Scan for the cell matching the given text and deliver its (x, y) coordinate at center. 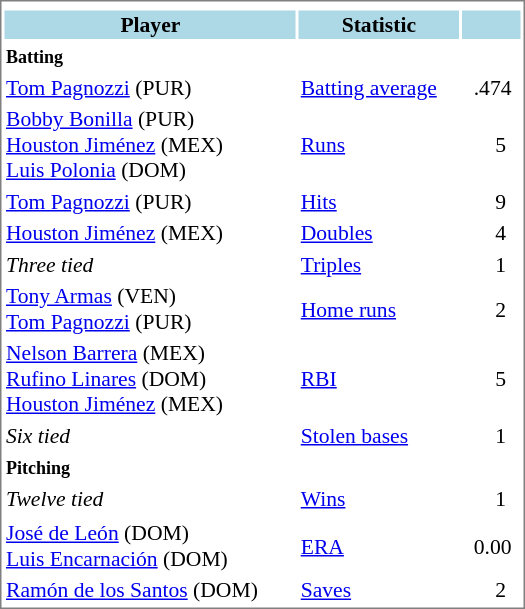
Pitching (150, 467)
Triples (378, 264)
Three tied (150, 264)
Wins (378, 498)
Batting (150, 56)
Bobby Bonilla (PUR)Houston Jiménez (MEX)Luis Polonia (DOM) (150, 145)
Batting average (378, 88)
Houston Jiménez (MEX) (150, 233)
4 (490, 233)
Six tied (150, 436)
Doubles (378, 233)
Tony Armas (VEN)Tom Pagnozzi (PUR) (150, 309)
Home runs (378, 309)
9 (490, 202)
Statistic (378, 24)
Hits (378, 202)
José de León (DOM)Luis Encarnación (DOM) (150, 546)
Twelve tied (150, 498)
Saves (378, 590)
Ramón de los Santos (DOM) (150, 590)
Runs (378, 145)
0.00 (490, 546)
.474 (490, 88)
RBI (378, 379)
Player (150, 24)
Stolen bases (378, 436)
ERA (378, 546)
Nelson Barrera (MEX)Rufino Linares (DOM)Houston Jiménez (MEX) (150, 379)
